Return (X, Y) of the center of cell containing provided text 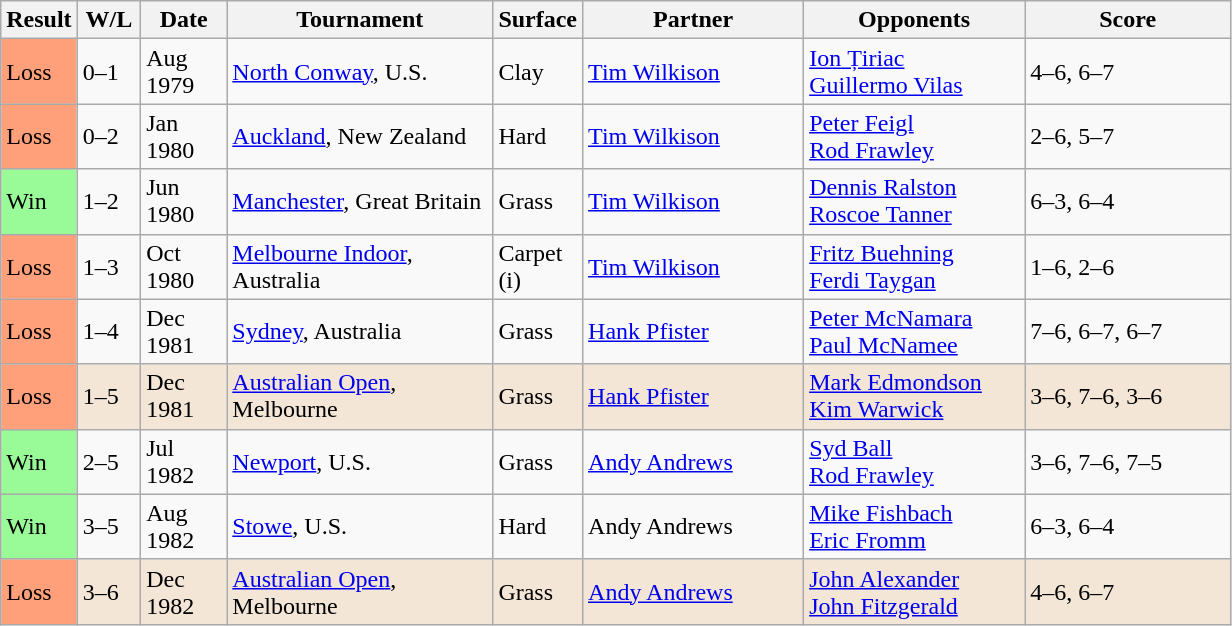
W/L (109, 20)
1–2 (109, 202)
Score (1128, 20)
Aug 1979 (184, 72)
Sydney, Australia (360, 332)
Stowe, U.S. (360, 526)
Auckland, New Zealand (360, 136)
Partner (694, 20)
Peter Feigl Rod Frawley (914, 136)
Syd Ball Rod Frawley (914, 462)
Clay (538, 72)
Jan 1980 (184, 136)
Manchester, Great Britain (360, 202)
3–5 (109, 526)
Mark Edmondson Kim Warwick (914, 396)
1–4 (109, 332)
Result (39, 20)
North Conway, U.S. (360, 72)
1–5 (109, 396)
Jul 1982 (184, 462)
Carpet (i) (538, 266)
Ion Țiriac Guillermo Vilas (914, 72)
John Alexander John Fitzgerald (914, 592)
Mike Fishbach Eric Fromm (914, 526)
Aug 1982 (184, 526)
0–2 (109, 136)
Opponents (914, 20)
Oct 1980 (184, 266)
3–6, 7–6, 7–5 (1128, 462)
Tournament (360, 20)
Peter McNamara Paul McNamee (914, 332)
2–5 (109, 462)
3–6 (109, 592)
1–6, 2–6 (1128, 266)
3–6, 7–6, 3–6 (1128, 396)
7–6, 6–7, 6–7 (1128, 332)
Newport, U.S. (360, 462)
Jun 1980 (184, 202)
1–3 (109, 266)
Melbourne Indoor, Australia (360, 266)
Surface (538, 20)
Date (184, 20)
2–6, 5–7 (1128, 136)
Dennis Ralston Roscoe Tanner (914, 202)
0–1 (109, 72)
Fritz Buehning Ferdi Taygan (914, 266)
Dec 1982 (184, 592)
